Output the [X, Y] coordinate of the center of the cell containing the given text.  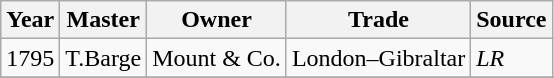
T.Barge [104, 58]
Owner [217, 20]
Mount & Co. [217, 58]
1795 [30, 58]
Trade [378, 20]
Source [512, 20]
London–Gibraltar [378, 58]
Year [30, 20]
LR [512, 58]
Master [104, 20]
